Search for the cell housing the specified text and yield its [x, y] center coordinate. 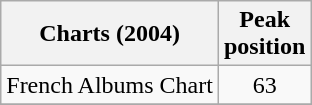
Peakposition [264, 34]
Charts (2004) [110, 34]
French Albums Chart [110, 85]
63 [264, 85]
